Return [X, Y] of the center of cell containing provided text 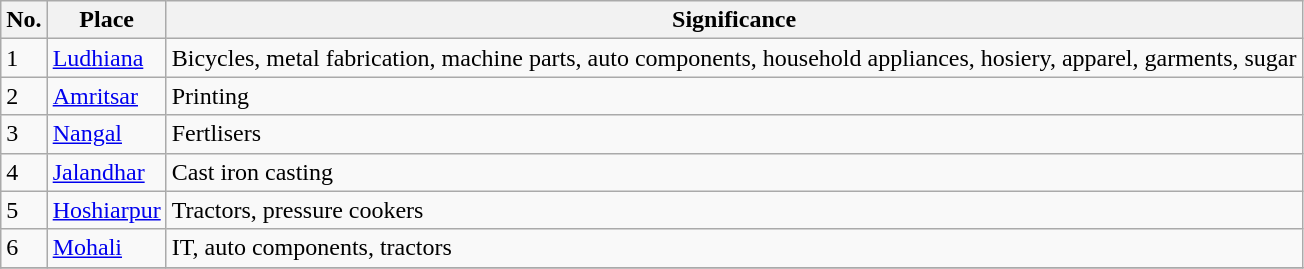
Place [106, 20]
Ludhiana [106, 58]
Tractors, pressure cookers [734, 210]
6 [24, 248]
Jalandhar [106, 172]
Amritsar [106, 96]
Printing [734, 96]
IT, auto components, tractors [734, 248]
2 [24, 96]
Hoshiarpur [106, 210]
Mohali [106, 248]
1 [24, 58]
No. [24, 20]
4 [24, 172]
Fertlisers [734, 134]
Bicycles, metal fabrication, machine parts, auto components, household appliances, hosiery, apparel, garments, sugar [734, 58]
Cast iron casting [734, 172]
Significance [734, 20]
Nangal [106, 134]
5 [24, 210]
3 [24, 134]
